Search for the cell housing the specified text and yield its (X, Y) center coordinate. 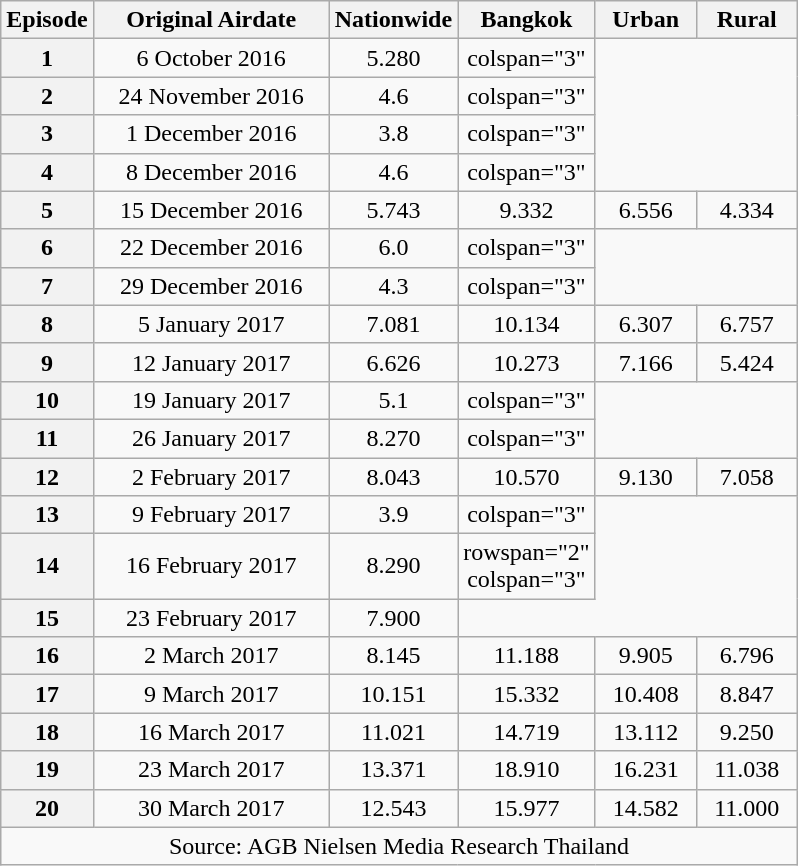
11.021 (393, 732)
4 (47, 172)
14 (47, 566)
26 January 2017 (211, 438)
16.231 (646, 770)
5.424 (746, 362)
18 (47, 732)
6 October 2016 (211, 58)
4.3 (393, 286)
10 (47, 400)
15 (47, 618)
2 February 2017 (211, 477)
16 (47, 656)
17 (47, 694)
8 December 2016 (211, 172)
15.332 (527, 694)
10.151 (393, 694)
1 December 2016 (211, 134)
29 December 2016 (211, 286)
9.250 (746, 732)
3.9 (393, 515)
Source: AGB Nielsen Media Research Thailand (400, 846)
Urban (646, 20)
11.188 (527, 656)
6 (47, 248)
2 (47, 96)
13.112 (646, 732)
14.582 (646, 808)
22 December 2016 (211, 248)
7.058 (746, 477)
4.334 (746, 210)
5 (47, 210)
16 February 2017 (211, 566)
8.043 (393, 477)
6.556 (646, 210)
15.977 (527, 808)
16 March 2017 (211, 732)
9 February 2017 (211, 515)
12 January 2017 (211, 362)
12.543 (393, 808)
13 (47, 515)
7.166 (646, 362)
14.719 (527, 732)
30 March 2017 (211, 808)
8.145 (393, 656)
Nationwide (393, 20)
Original Airdate (211, 20)
13.371 (393, 770)
11 (47, 438)
15 December 2016 (211, 210)
6.0 (393, 248)
19 (47, 770)
9.332 (527, 210)
18.910 (527, 770)
10.408 (646, 694)
Bangkok (527, 20)
10.570 (527, 477)
8 (47, 324)
24 November 2016 (211, 96)
7.900 (393, 618)
5.280 (393, 58)
9 March 2017 (211, 694)
Episode (47, 20)
6.626 (393, 362)
10.273 (527, 362)
rowspan="2" colspan="3" (527, 566)
6.307 (646, 324)
5 January 2017 (211, 324)
23 March 2017 (211, 770)
3 (47, 134)
11.038 (746, 770)
2 March 2017 (211, 656)
23 February 2017 (211, 618)
6.796 (746, 656)
3.8 (393, 134)
9.905 (646, 656)
11.000 (746, 808)
6.757 (746, 324)
8.847 (746, 694)
8.270 (393, 438)
1 (47, 58)
5.743 (393, 210)
9.130 (646, 477)
7.081 (393, 324)
19 January 2017 (211, 400)
Rural (746, 20)
5.1 (393, 400)
12 (47, 477)
20 (47, 808)
10.134 (527, 324)
8.290 (393, 566)
7 (47, 286)
9 (47, 362)
